Output the (X, Y) coordinate of the center of the cell containing the given text.  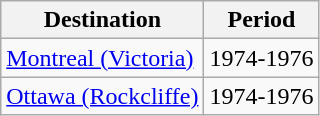
Destination (102, 20)
Period (262, 20)
Montreal (Victoria) (102, 58)
Ottawa (Rockcliffe) (102, 96)
